Find where the given text appears and provide that cell's center as (X, Y) coordinate. 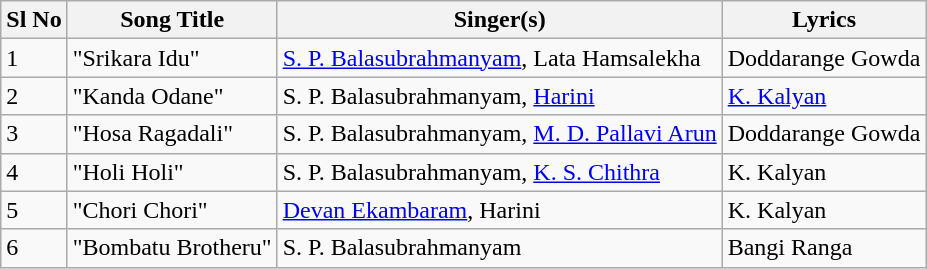
"Hosa Ragadali" (172, 134)
2 (34, 96)
Song Title (172, 20)
Bangi Ranga (824, 248)
S. P. Balasubrahmanyam, M. D. Pallavi Arun (500, 134)
1 (34, 58)
"Srikara Idu" (172, 58)
S. P. Balasubrahmanyam (500, 248)
Singer(s) (500, 20)
"Holi Holi" (172, 172)
"Bombatu Brotheru" (172, 248)
S. P. Balasubrahmanyam, K. S. Chithra (500, 172)
Lyrics (824, 20)
S. P. Balasubrahmanyam, Harini (500, 96)
Devan Ekambaram, Harini (500, 210)
5 (34, 210)
S. P. Balasubrahmanyam, Lata Hamsalekha (500, 58)
4 (34, 172)
3 (34, 134)
Sl No (34, 20)
"Kanda Odane" (172, 96)
6 (34, 248)
"Chori Chori" (172, 210)
